For the text-containing cell, return its midpoint in (X, Y) coordinate format. 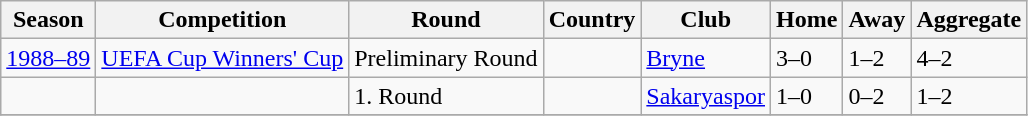
Bryne (706, 58)
UEFA Cup Winners' Cup (222, 58)
Country (592, 20)
Club (706, 20)
Round (446, 20)
Aggregate (969, 20)
Home (807, 20)
3–0 (807, 58)
1–0 (807, 96)
Away (877, 20)
1988–89 (48, 58)
4–2 (969, 58)
Preliminary Round (446, 58)
1. Round (446, 96)
Competition (222, 20)
Sakaryaspor (706, 96)
0–2 (877, 96)
Season (48, 20)
